Find where the given text appears and provide that cell's center as [X, Y] coordinate. 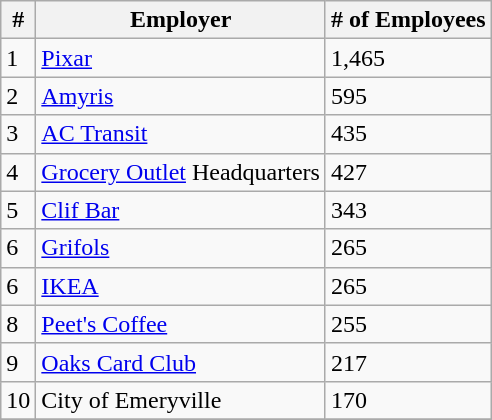
# [18, 20]
343 [408, 210]
4 [18, 172]
Employer [181, 20]
3 [18, 134]
435 [408, 134]
2 [18, 96]
Clif Bar [181, 210]
AC Transit [181, 134]
10 [18, 400]
IKEA [181, 286]
Pixar [181, 58]
Peet's Coffee [181, 324]
8 [18, 324]
427 [408, 172]
City of Emeryville [181, 400]
Grifols [181, 248]
# of Employees [408, 20]
170 [408, 400]
595 [408, 96]
Amyris [181, 96]
1 [18, 58]
1,465 [408, 58]
5 [18, 210]
255 [408, 324]
9 [18, 362]
Oaks Card Club [181, 362]
217 [408, 362]
Grocery Outlet Headquarters [181, 172]
